Search for the cell housing the specified text and yield its [X, Y] center coordinate. 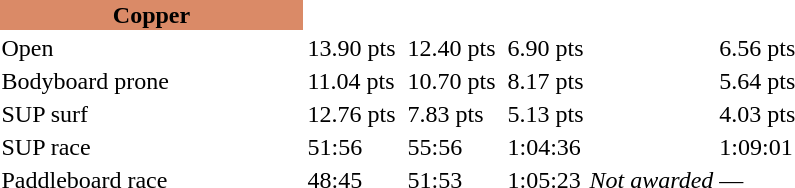
1:04:36 [546, 147]
Open [148, 48]
12.76 pts [352, 114]
10.70 pts [452, 81]
7.83 pts [452, 114]
8.17 pts [546, 81]
12.40 pts [452, 48]
51:56 [352, 147]
11.04 pts [352, 81]
55:56 [452, 147]
13.90 pts [352, 48]
5.13 pts [546, 114]
6.90 pts [546, 48]
Bodyboard prone [148, 81]
SUP surf [148, 114]
SUP race [148, 147]
Copper [152, 15]
